Detect which cell encompasses the target text, then output its (x, y) center coordinate. 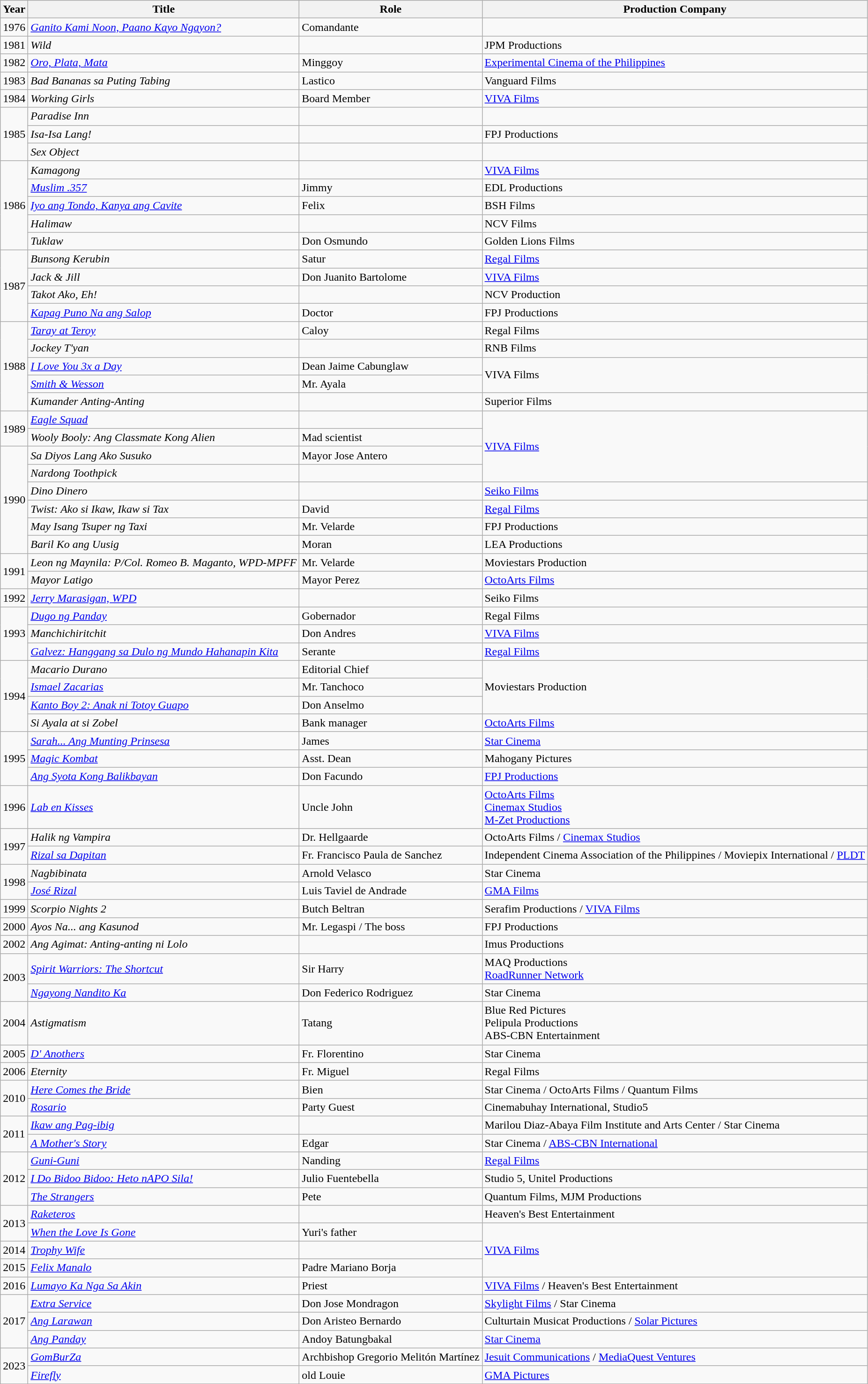
Jockey T'yan (164, 348)
Felix Manalo (164, 1268)
Skylight Films / Star Cinema (675, 1303)
1996 (14, 807)
I Love You 3x a Day (164, 366)
VIVA Films / Heaven's Best Entertainment (675, 1286)
Julio Fuentebella (391, 1179)
Priest (391, 1286)
GMA Pictures (675, 1375)
Mr. Tanchoco (391, 687)
Halimaw (164, 224)
1997 (14, 846)
Dugo ng Panday (164, 616)
Board Member (391, 98)
2023 (14, 1366)
Year (14, 9)
I Do Bidoo Bidoo: Heto nAPO Sila! (164, 1179)
Mayor Latigo (164, 580)
Taray at Teroy (164, 330)
Firefly (164, 1375)
Fr. Florentino (391, 1054)
Dino Dinero (164, 491)
Kamagong (164, 170)
Working Girls (164, 98)
Luis Taviel de Andrade (391, 891)
The Strangers (164, 1197)
Kumander Anting-Anting (164, 402)
Archbishop Gregorio Melitón Martínez (391, 1357)
Don Federico Rodriguez (391, 993)
Smith & Wesson (164, 384)
Editorial Chief (391, 669)
Leon ng Maynila: P/Col. Romeo B. Maganto, WPD-MPFF (164, 562)
Doctor (391, 313)
Vanguard Films (675, 81)
Imus Productions (675, 944)
Iyo ang Tondo, Kanya ang Cavite (164, 205)
1994 (14, 696)
Scorpio Nights 2 (164, 909)
Jack & Jill (164, 277)
Mahogany Pictures (675, 758)
Sir Harry (391, 968)
Mayor Perez (391, 580)
RNB Films (675, 348)
Ikaw ang Pag-ibig (164, 1125)
MAQ ProductionsRoadRunner Network (675, 968)
Baril Ko ang Uusig (164, 545)
1976 (14, 27)
Mayor Jose Antero (391, 455)
Studio 5, Unitel Productions (675, 1179)
Bank manager (391, 723)
1995 (14, 758)
Paradise Inn (164, 116)
Title (164, 9)
Marilou Diaz-Abaya Film Institute and Arts Center / Star Cinema (675, 1125)
1990 (14, 500)
1982 (14, 63)
1991 (14, 571)
Dean Jaime Cabunglaw (391, 366)
BSH Films (675, 205)
Jesuit Communications / MediaQuest Ventures (675, 1357)
Extra Service (164, 1303)
Kanto Boy 2: Anak ni Totoy Guapo (164, 705)
2016 (14, 1286)
1992 (14, 598)
2014 (14, 1250)
1999 (14, 909)
Mr. Ayala (391, 384)
Golden Lions Films (675, 241)
Kapag Puno Na ang Salop (164, 313)
A Mother's Story (164, 1143)
1985 (14, 134)
OctoArts Films / Cinemax Studios (675, 838)
old Louie (391, 1375)
Jimmy (391, 187)
1988 (14, 366)
Butch Beltran (391, 909)
Isa-Isa Lang! (164, 134)
2010 (14, 1098)
Raketeros (164, 1214)
Quantum Films, MJM Productions (675, 1197)
Si Ayala at si Zobel (164, 723)
Cinemabuhay International, Studio5 (675, 1107)
GomBurZa (164, 1357)
Padre Mariano Borja (391, 1268)
NCV Films (675, 224)
1984 (14, 98)
Nardong Toothpick (164, 473)
Trophy Wife (164, 1250)
Star Cinema / OctoArts Films / Quantum Films (675, 1089)
Don Andres (391, 634)
NCV Production (675, 295)
Lastico (391, 81)
David (391, 509)
OctoArts FilmsCinemax StudiosM-Zet Productions (675, 807)
Experimental Cinema of the Philippines (675, 63)
Lumayo Ka Nga Sa Akin (164, 1286)
Don Aristeo Bernardo (391, 1321)
Guni-Guni (164, 1161)
Don Anselmo (391, 705)
Ang Larawan (164, 1321)
Production Company (675, 9)
1989 (14, 428)
1998 (14, 882)
James (391, 741)
Edgar (391, 1143)
1981 (14, 45)
Galvez: Hanggang sa Dulo ng Mundo Hahanapin Kita (164, 651)
2011 (14, 1134)
Twist: Ako si Ikaw, Ikaw si Tax (164, 509)
Ismael Zacarias (164, 687)
Sex Object (164, 152)
May Isang Tsuper ng Taxi (164, 527)
Mad scientist (391, 437)
Halik ng Vampira (164, 838)
2012 (14, 1179)
Serafim Productions / VIVA Films (675, 909)
Ang Agimat: Anting-anting ni Lolo (164, 944)
Don Jose Mondragon (391, 1303)
Takot Ako, Eh! (164, 295)
Muslim .357 (164, 187)
Don Osmundo (391, 241)
Astigmatism (164, 1023)
Ngayong Nandito Ka (164, 993)
Comandante (391, 27)
GMA Films (675, 891)
Satur (391, 259)
Role (391, 9)
Fr. Miguel (391, 1071)
2013 (14, 1223)
Magic Kombat (164, 758)
2002 (14, 944)
Heaven's Best Entertainment (675, 1214)
1986 (14, 205)
Sarah... Ang Munting Prinsesa (164, 741)
Pete (391, 1197)
Bien (391, 1089)
Spirit Warriors: The Shortcut (164, 968)
Nagbibinata (164, 873)
Dr. Hellgaarde (391, 838)
Rizal sa Dapitan (164, 855)
Wild (164, 45)
José Rizal (164, 891)
Oro, Plata, Mata (164, 63)
Andoy Batungbakal (391, 1339)
Caloy (391, 330)
Here Comes the Bride (164, 1089)
Ang Syota Kong Balikbayan (164, 776)
Eagle Squad (164, 419)
Jerry Marasigan, WPD (164, 598)
Superior Films (675, 402)
Don Facundo (391, 776)
Nanding (391, 1161)
Bunsong Kerubin (164, 259)
Macario Durano (164, 669)
LEA Productions (675, 545)
Rosario (164, 1107)
Fr. Francisco Paula de Sanchez (391, 855)
Independent Cinema Association of the Philippines / Moviepix International / PLDT (675, 855)
2015 (14, 1268)
Asst. Dean (391, 758)
Tuklaw (164, 241)
Culturtain Musicat Productions / Solar Pictures (675, 1321)
Star Cinema / ABS-CBN International (675, 1143)
Party Guest (391, 1107)
Minggoy (391, 63)
Felix (391, 205)
Moran (391, 545)
Sa Diyos Lang Ako Susuko (164, 455)
2004 (14, 1023)
Ang Panday (164, 1339)
Lab en Kisses (164, 807)
Blue Red PicturesPelipula ProductionsABS-CBN Entertainment (675, 1023)
Mr. Legaspi / The boss (391, 927)
Wooly Booly: Ang Classmate Kong Alien (164, 437)
Tatang (391, 1023)
Eternity (164, 1071)
1993 (14, 634)
Uncle John (391, 807)
2000 (14, 927)
1987 (14, 286)
Gobernador (391, 616)
D' Anothers (164, 1054)
Serante (391, 651)
2006 (14, 1071)
2003 (14, 978)
2017 (14, 1321)
EDL Productions (675, 187)
JPM Productions (675, 45)
When the Love Is Gone (164, 1232)
1983 (14, 81)
Yuri's father (391, 1232)
Arnold Velasco (391, 873)
Ganito Kami Noon, Paano Kayo Ngayon? (164, 27)
2005 (14, 1054)
Ayos Na... ang Kasunod (164, 927)
Don Juanito Bartolome (391, 277)
Manchichiritchit (164, 634)
Bad Bananas sa Puting Tabing (164, 81)
